Find where the given text appears and provide that cell's center as (X, Y) coordinate. 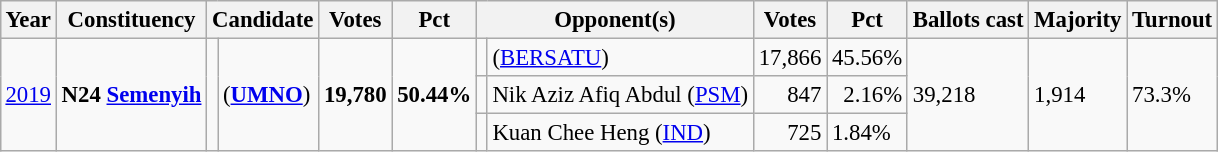
45.56% (868, 57)
Nik Aziz Afiq Abdul (PSM) (620, 95)
1.84% (868, 133)
19,780 (356, 94)
17,866 (790, 57)
847 (790, 95)
Year (28, 20)
1,914 (1078, 94)
(BERSATU) (620, 57)
725 (790, 133)
Kuan Chee Heng (IND) (620, 133)
39,218 (968, 94)
2.16% (868, 95)
Majority (1078, 20)
50.44% (434, 94)
N24 Semenyih (131, 94)
Constituency (131, 20)
Turnout (1172, 20)
2019 (28, 94)
(UMNO) (268, 94)
73.3% (1172, 94)
Candidate (263, 20)
Ballots cast (968, 20)
Opponent(s) (616, 20)
